Provide the [X, Y] coordinate of the cell's center where the given text is located.  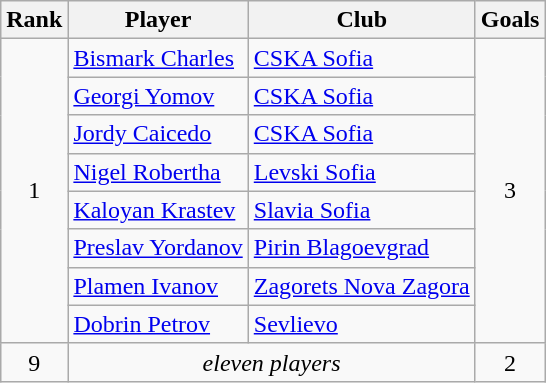
1 [34, 191]
Sevlievo [362, 324]
Player [158, 20]
Slavia Sofia [362, 210]
Nigel Robertha [158, 172]
Jordy Caicedo [158, 134]
Goals [510, 20]
Pirin Blagoevgrad [362, 248]
Bismark Charles [158, 58]
Zagorets Nova Zagora [362, 286]
eleven players [272, 362]
Kaloyan Krastev [158, 210]
Dobrin Petrov [158, 324]
Club [362, 20]
Rank [34, 20]
3 [510, 191]
Georgi Yomov [158, 96]
Levski Sofia [362, 172]
Preslav Yordanov [158, 248]
2 [510, 362]
9 [34, 362]
Plamen Ivanov [158, 286]
